Search for the cell housing the specified text and yield its [X, Y] center coordinate. 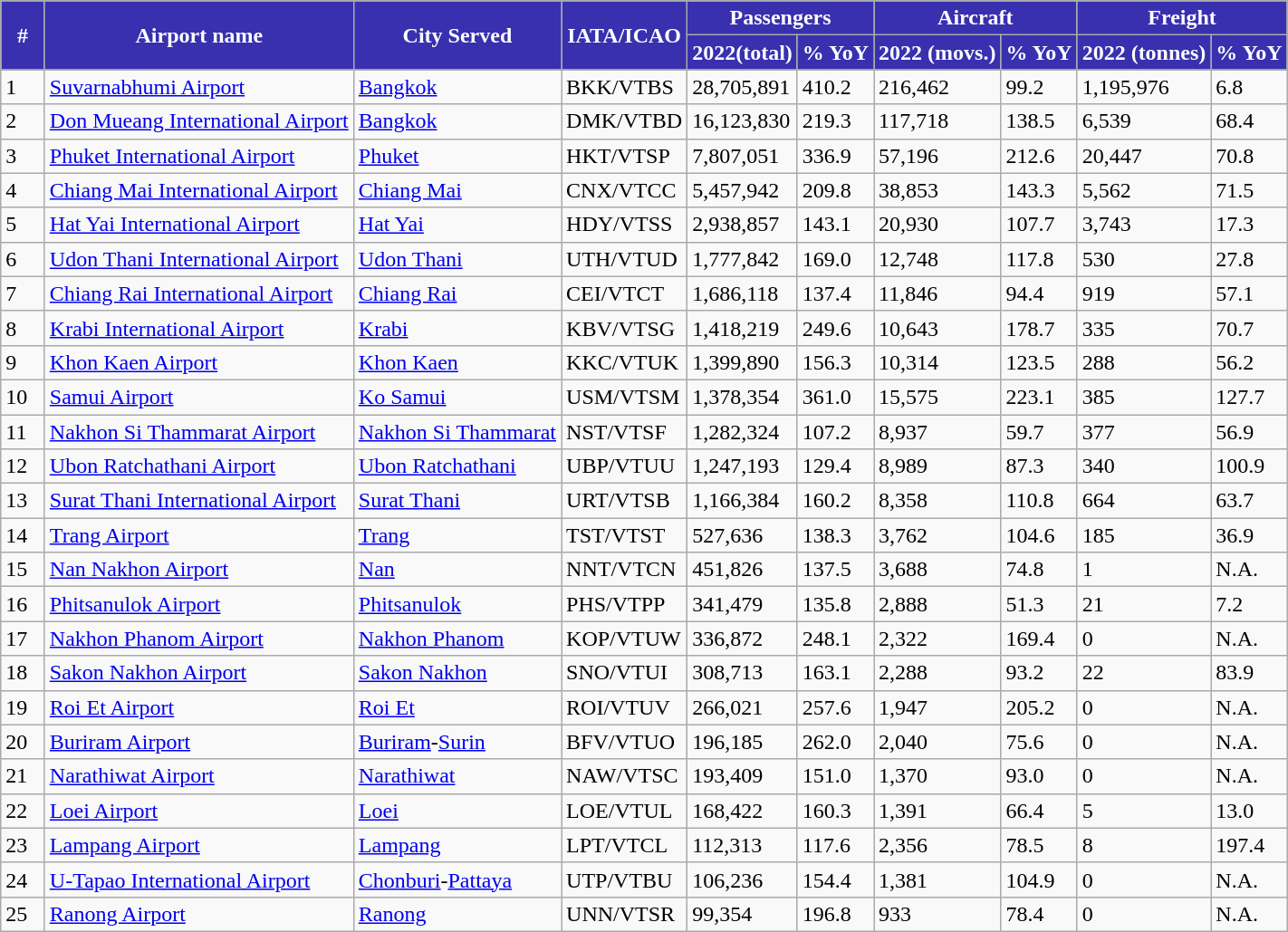
7 [24, 293]
Trang [457, 535]
209.8 [835, 190]
Buriram Airport [199, 742]
Ubon Ratchathani [457, 466]
HKT/VTSP [625, 156]
1,370 [937, 776]
288 [1144, 362]
UTH/VTUD [625, 259]
28,705,891 [743, 87]
11 [24, 432]
SNO/VTUI [625, 673]
20 [24, 742]
169.4 [1039, 639]
3,762 [937, 535]
664 [1144, 501]
1,166,384 [743, 501]
530 [1144, 259]
1,686,118 [743, 293]
Ubon Ratchathani Airport [199, 466]
Nakhon Si Thammarat Airport [199, 432]
51.3 [1039, 604]
160.3 [835, 811]
59.7 [1039, 432]
Phitsanulok [457, 604]
Surat Thani [457, 501]
UNN/VTSR [625, 914]
154.4 [835, 879]
KOP/VTUW [625, 639]
78.4 [1039, 914]
1,195,976 [1144, 87]
2,356 [937, 845]
137.5 [835, 570]
57,196 [937, 156]
10 [24, 397]
70.8 [1249, 156]
138.5 [1039, 121]
127.7 [1249, 397]
94.4 [1039, 293]
KKC/VTUK [625, 362]
100.9 [1249, 466]
71.5 [1249, 190]
17.3 [1249, 225]
1,399,890 [743, 362]
Lampang Airport [199, 845]
20,930 [937, 225]
93.2 [1039, 673]
BKK/VTBS [625, 87]
2022 (tonnes) [1144, 53]
Ko Samui [457, 397]
5,457,942 [743, 190]
Hat Yai International Airport [199, 225]
Ranong Airport [199, 914]
NAW/VTSC [625, 776]
56.9 [1249, 432]
919 [1144, 293]
Nakhon Phanom Airport [199, 639]
196.8 [835, 914]
8,358 [937, 501]
451,826 [743, 570]
1,381 [937, 879]
117,718 [937, 121]
23 [24, 845]
335 [1144, 328]
Nan Nakhon Airport [199, 570]
Phuket International Airport [199, 156]
Roi Et Airport [199, 707]
Samui Airport [199, 397]
138.3 [835, 535]
6 [24, 259]
PHS/VTPP [625, 604]
336,872 [743, 639]
11,846 [937, 293]
5,562 [1144, 190]
196,185 [743, 742]
14 [24, 535]
78.5 [1039, 845]
DMK/VTBD [625, 121]
1,378,354 [743, 397]
Surat Thani International Airport [199, 501]
Narathiwat [457, 776]
38,853 [937, 190]
110.8 [1039, 501]
93.0 [1039, 776]
Phuket [457, 156]
163.1 [835, 673]
16,123,830 [743, 121]
3,688 [937, 570]
248.1 [835, 639]
25 [24, 914]
527,636 [743, 535]
Hat Yai [457, 225]
219.3 [835, 121]
143.3 [1039, 190]
933 [937, 914]
197.4 [1249, 845]
UBP/VTUU [625, 466]
8,989 [937, 466]
129.4 [835, 466]
20,447 [1144, 156]
Nakhon Phanom [457, 639]
107.2 [835, 432]
Roi Et [457, 707]
URT/VTSB [625, 501]
10,643 [937, 328]
Loei [457, 811]
168,422 [743, 811]
USM/VTSM [625, 397]
8,937 [937, 432]
156.3 [835, 362]
Nan [457, 570]
6,539 [1144, 121]
Ranong [457, 914]
377 [1144, 432]
117.8 [1039, 259]
178.7 [1039, 328]
1,282,324 [743, 432]
266,021 [743, 707]
336.9 [835, 156]
2022(total) [743, 53]
2,938,857 [743, 225]
6.8 [1249, 87]
36.9 [1249, 535]
12 [24, 466]
212.6 [1039, 156]
LOE/VTUL [625, 811]
24 [24, 879]
Lampang [457, 845]
Sakon Nakhon Airport [199, 673]
Narathiwat Airport [199, 776]
Freight [1182, 18]
3,743 [1144, 225]
143.1 [835, 225]
1,247,193 [743, 466]
Loei Airport [199, 811]
107.7 [1039, 225]
KBV/VTSG [625, 328]
19 [24, 707]
LPT/VTCL [625, 845]
2 [24, 121]
135.8 [835, 604]
Chiang Mai International Airport [199, 190]
Passengers [781, 18]
27.8 [1249, 259]
1,391 [937, 811]
205.2 [1039, 707]
3 [24, 156]
123.5 [1039, 362]
BFV/VTUO [625, 742]
308,713 [743, 673]
Sakon Nakhon [457, 673]
Chiang Rai International Airport [199, 293]
CNX/VTCC [625, 190]
IATA/ICAO [625, 35]
87.3 [1039, 466]
Udon Thani [457, 259]
Khon Kaen Airport [199, 362]
160.2 [835, 501]
340 [1144, 466]
Khon Kaen [457, 362]
66.4 [1039, 811]
341,479 [743, 604]
57.1 [1249, 293]
Krabi International Airport [199, 328]
193,409 [743, 776]
18 [24, 673]
7,807,051 [743, 156]
Nakhon Si Thammarat [457, 432]
10,314 [937, 362]
16 [24, 604]
NNT/VTCN [625, 570]
7.2 [1249, 604]
216,462 [937, 87]
1,418,219 [743, 328]
HDY/VTSS [625, 225]
12,748 [937, 259]
Chiang Mai [457, 190]
UTP/VTBU [625, 879]
13.0 [1249, 811]
2,040 [937, 742]
151.0 [835, 776]
2,288 [937, 673]
TST/VTST [625, 535]
Don Mueang International Airport [199, 121]
410.2 [835, 87]
249.6 [835, 328]
2,322 [937, 639]
Udon Thani International Airport [199, 259]
104.9 [1039, 879]
1,777,842 [743, 259]
185 [1144, 535]
137.4 [835, 293]
1,947 [937, 707]
99,354 [743, 914]
83.9 [1249, 673]
2022 (movs.) [937, 53]
70.7 [1249, 328]
Suvarnabhumi Airport [199, 87]
9 [24, 362]
2,888 [937, 604]
Chonburi-Pattaya [457, 879]
74.8 [1039, 570]
99.2 [1039, 87]
Chiang Rai [457, 293]
106,236 [743, 879]
Airport name [199, 35]
CEI/VTCT [625, 293]
# [24, 35]
117.6 [835, 845]
104.6 [1039, 535]
ROI/VTUV [625, 707]
223.1 [1039, 397]
385 [1144, 397]
15 [24, 570]
4 [24, 190]
Aircraft [976, 18]
63.7 [1249, 501]
56.2 [1249, 362]
262.0 [835, 742]
68.4 [1249, 121]
Phitsanulok Airport [199, 604]
NST/VTSF [625, 432]
169.0 [835, 259]
U-Tapao International Airport [199, 879]
112,313 [743, 845]
City Served [457, 35]
Krabi [457, 328]
75.6 [1039, 742]
361.0 [835, 397]
15,575 [937, 397]
257.6 [835, 707]
Trang Airport [199, 535]
17 [24, 639]
13 [24, 501]
Buriram-Surin [457, 742]
